Identify which cell holds the provided text, then report its [X, Y] central coordinate. 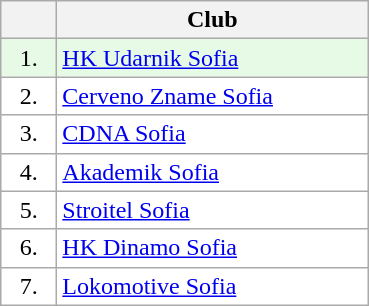
Lokomotive Sofia [212, 286]
Akademik Sofia [212, 172]
1. [29, 58]
HK Udarnik Sofia [212, 58]
Stroitel Sofia [212, 210]
HK Dinamo Sofia [212, 248]
CDNA Sofia [212, 134]
6. [29, 248]
Club [212, 20]
7. [29, 286]
3. [29, 134]
Cerveno Zname Sofia [212, 96]
5. [29, 210]
4. [29, 172]
2. [29, 96]
